Output the [X, Y] coordinate of the center of the cell containing the given text.  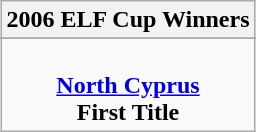
North CyprusFirst Title [128, 85]
2006 ELF Cup Winners [128, 20]
